Return (x, y) of the center of cell containing provided text 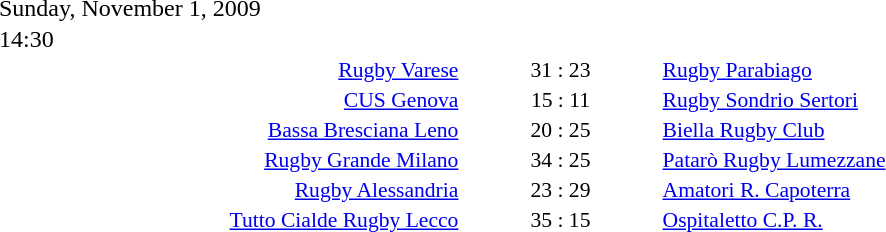
20 : 25 (560, 130)
23 : 29 (560, 190)
34 : 25 (560, 160)
31 : 23 (560, 70)
15 : 11 (560, 100)
